Provide the [X, Y] coordinate of the cell's center where the given text is located.  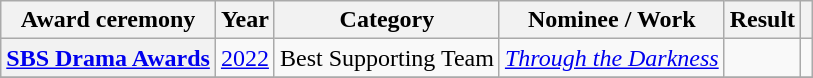
2022 [244, 58]
SBS Drama Awards [108, 58]
Nominee / Work [612, 20]
Award ceremony [108, 20]
Through the Darkness [612, 58]
Result [762, 20]
Category [386, 20]
Best Supporting Team [386, 58]
Year [244, 20]
